Capture the cell that displays the provided text and extract its (X, Y) central coordinate. 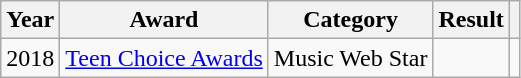
Result (471, 20)
2018 (30, 58)
Teen Choice Awards (164, 58)
Music Web Star (350, 58)
Year (30, 20)
Category (350, 20)
Award (164, 20)
